Locate the cell with the specified text and output its [X, Y] center coordinate. 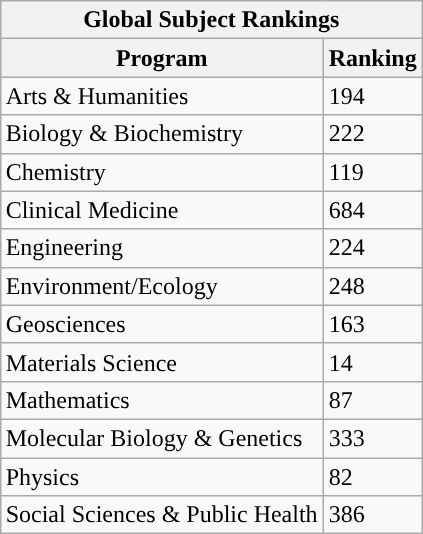
224 [372, 248]
Clinical Medicine [162, 210]
Arts & Humanities [162, 96]
Geosciences [162, 324]
Physics [162, 477]
Biology & Biochemistry [162, 134]
Materials Science [162, 362]
Molecular Biology & Genetics [162, 438]
Engineering [162, 248]
163 [372, 324]
684 [372, 210]
386 [372, 515]
82 [372, 477]
Social Sciences & Public Health [162, 515]
Environment/Ecology [162, 286]
Mathematics [162, 400]
Ranking [372, 58]
Global Subject Rankings [211, 20]
222 [372, 134]
194 [372, 96]
Program [162, 58]
87 [372, 400]
248 [372, 286]
119 [372, 172]
14 [372, 362]
Chemistry [162, 172]
333 [372, 438]
